For the text-containing cell, return its midpoint in [x, y] coordinate format. 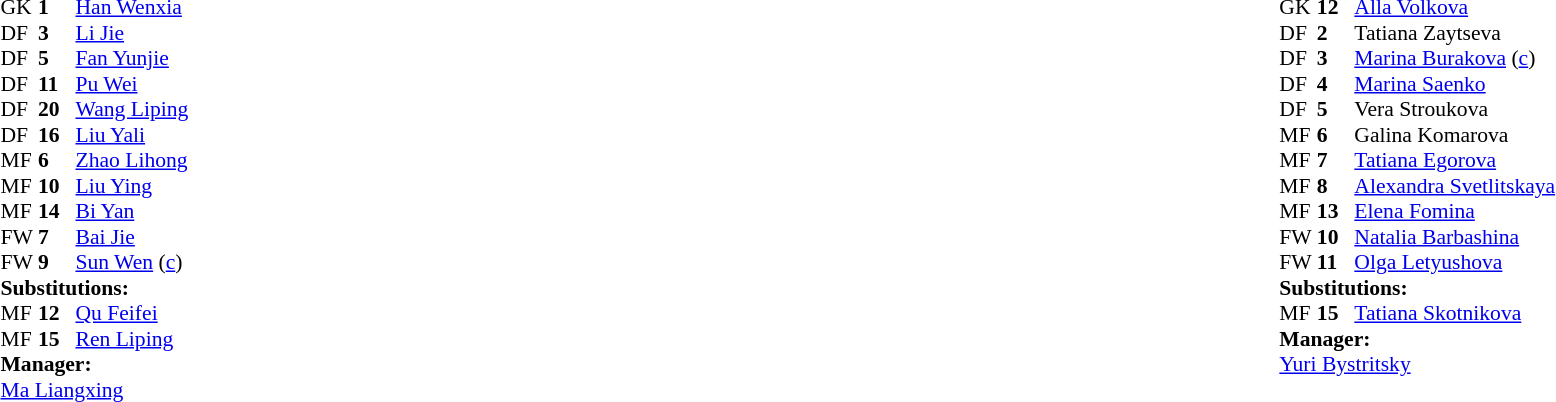
Fan Yunjie [132, 59]
Zhao Lihong [132, 161]
Wang Liping [132, 109]
Qu Feifei [132, 313]
4 [1336, 84]
Bi Yan [132, 211]
9 [57, 263]
Alexandra Svetlitskaya [1454, 186]
Marina Saenko [1454, 84]
2 [1336, 33]
Liu Yali [132, 135]
Vera Stroukova [1454, 109]
Natalia Barbashina [1454, 237]
Ren Liping [132, 339]
8 [1336, 186]
Galina Komarova [1454, 135]
Pu Wei [132, 84]
Tatiana Skotnikova [1454, 313]
Li Jie [132, 33]
Sun Wen (c) [132, 263]
Marina Burakova (c) [1454, 59]
16 [57, 135]
20 [57, 109]
14 [57, 211]
Tatiana Egorova [1454, 161]
Tatiana Zaytseva [1454, 33]
Liu Ying [132, 186]
13 [1336, 211]
Olga Letyushova [1454, 263]
Bai Jie [132, 237]
Elena Fomina [1454, 211]
Yuri Bystritsky [1417, 365]
12 [57, 313]
